Find where the given text appears and provide that cell's center as (x, y) coordinate. 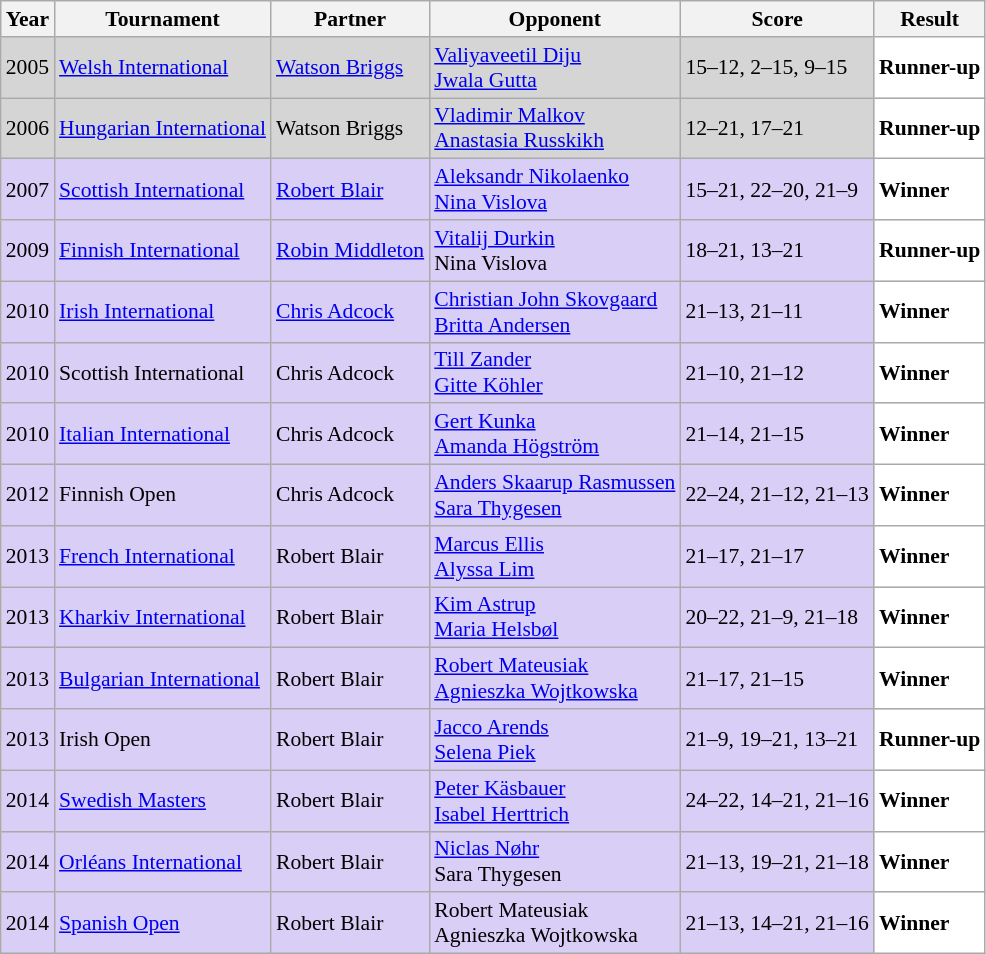
Gert Kunka Amanda Högström (554, 434)
Peter Käsbauer Isabel Herttrich (554, 800)
22–24, 21–12, 21–13 (777, 496)
15–21, 22–20, 21–9 (777, 190)
Partner (350, 19)
21–13, 14–21, 21–16 (777, 924)
2012 (28, 496)
21–17, 21–17 (777, 556)
21–13, 19–21, 21–18 (777, 862)
2005 (28, 68)
Irish Open (162, 740)
Result (930, 19)
21–10, 21–12 (777, 372)
Vitalij Durkin Nina Vislova (554, 250)
Swedish Masters (162, 800)
Opponent (554, 19)
Welsh International (162, 68)
Marcus Ellis Alyssa Lim (554, 556)
Kim Astrup Maria Helsbøl (554, 618)
15–12, 2–15, 9–15 (777, 68)
2009 (28, 250)
Vladimir Malkov Anastasia Russkikh (554, 128)
21–14, 21–15 (777, 434)
Till Zander Gitte Köhler (554, 372)
Irish International (162, 312)
Orléans International (162, 862)
2006 (28, 128)
Finnish Open (162, 496)
Score (777, 19)
Jacco Arends Selena Piek (554, 740)
21–13, 21–11 (777, 312)
Niclas Nøhr Sara Thygesen (554, 862)
Christian John Skovgaard Britta Andersen (554, 312)
Aleksandr Nikolaenko Nina Vislova (554, 190)
24–22, 14–21, 21–16 (777, 800)
Robin Middleton (350, 250)
18–21, 13–21 (777, 250)
21–9, 19–21, 13–21 (777, 740)
French International (162, 556)
Hungarian International (162, 128)
21–17, 21–15 (777, 678)
Italian International (162, 434)
Anders Skaarup Rasmussen Sara Thygesen (554, 496)
Valiyaveetil Diju Jwala Gutta (554, 68)
20–22, 21–9, 21–18 (777, 618)
12–21, 17–21 (777, 128)
Bulgarian International (162, 678)
Kharkiv International (162, 618)
Spanish Open (162, 924)
Finnish International (162, 250)
Tournament (162, 19)
Year (28, 19)
2007 (28, 190)
